Scan for the cell matching the given text and deliver its [x, y] coordinate at center. 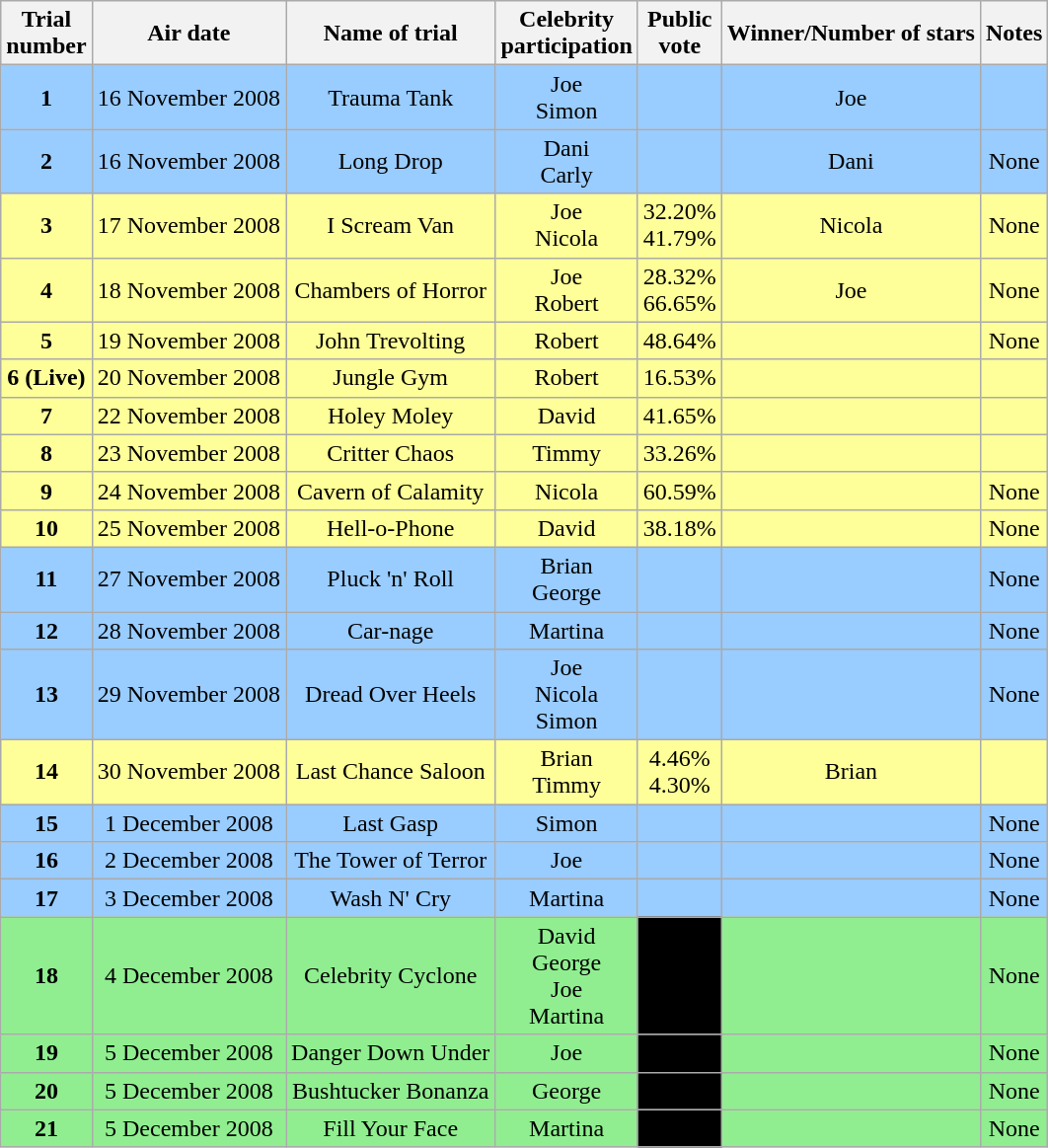
21 [46, 1128]
Brian [851, 772]
18 [46, 975]
1 [46, 97]
George [566, 1091]
Joe Simon [566, 97]
Dani Carly [566, 162]
I Scream Van [391, 225]
32.20% 41.79% [679, 225]
Danger Down Under [391, 1053]
17 [46, 898]
Wash N' Cry [391, 898]
4 December 2008 [188, 975]
Jungle Gym [391, 378]
Holey Moley [391, 416]
Chambers of Horror [391, 290]
20 November 2008 [188, 378]
7 [46, 416]
12 [46, 631]
22 November 2008 [188, 416]
Winner/Number of stars [851, 34]
David George Joe Martina [566, 975]
16.53% [679, 378]
8 [46, 453]
3 December 2008 [188, 898]
4.46% 4.30% [679, 772]
Bushtucker Bonanza [391, 1091]
2 December 2008 [188, 861]
17 November 2008 [188, 225]
13 [46, 695]
Publicvote [679, 34]
Trialnumber [46, 34]
41.65% [679, 416]
Long Drop [391, 162]
Air date [188, 34]
28 November 2008 [188, 631]
14 [46, 772]
Trauma Tank [391, 97]
Hell-o-Phone [391, 528]
33.26% [679, 453]
15 [46, 823]
11 [46, 578]
Joe Robert [566, 290]
Dread Over Heels [391, 695]
9 [46, 491]
29 November 2008 [188, 695]
Last Gasp [391, 823]
24 November 2008 [188, 491]
Notes [1013, 34]
6 (Live) [46, 378]
Car-nage [391, 631]
48.64% [679, 341]
Timmy [566, 453]
Simon [566, 823]
Joe Nicola [566, 225]
John Trevolting [391, 341]
19 [46, 1053]
Brian George [566, 578]
28.32% 66.65% [679, 290]
Joe Nicola Simon [566, 695]
1 December 2008 [188, 823]
2 [46, 162]
The Tower of Terror [391, 861]
5 [46, 341]
20 [46, 1091]
16 [46, 861]
4 [46, 290]
38.18% [679, 528]
Dani [851, 162]
Cavern of Calamity [391, 491]
Last Chance Saloon [391, 772]
Celebrityparticipation [566, 34]
23 November 2008 [188, 453]
Critter Chaos [391, 453]
Fill Your Face [391, 1128]
10 [46, 528]
3 [46, 225]
27 November 2008 [188, 578]
Celebrity Cyclone [391, 975]
Pluck 'n' Roll [391, 578]
25 November 2008 [188, 528]
19 November 2008 [188, 341]
30 November 2008 [188, 772]
60.59% [679, 491]
Brian Timmy [566, 772]
18 November 2008 [188, 290]
Name of trial [391, 34]
